Extract the [x, y] coordinate from the center of the cell holding the provided text.  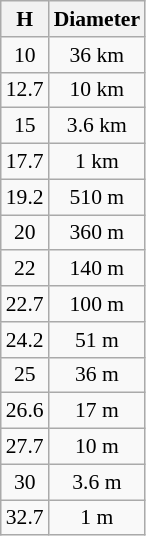
22.7 [25, 304]
Diameter [97, 19]
1 m [97, 518]
140 m [97, 269]
H [25, 19]
12.7 [25, 90]
26.6 [25, 411]
36 m [97, 375]
25 [25, 375]
17 m [97, 411]
27.7 [25, 447]
36 km [97, 55]
22 [25, 269]
1 km [97, 162]
360 m [97, 233]
10 [25, 55]
10 km [97, 90]
17.7 [25, 162]
30 [25, 482]
510 m [97, 197]
51 m [97, 340]
3.6 km [97, 126]
3.6 m [97, 482]
32.7 [25, 518]
10 m [97, 447]
20 [25, 233]
24.2 [25, 340]
15 [25, 126]
19.2 [25, 197]
100 m [97, 304]
